Pinpoint the cell where the given text exists, returning its (X, Y) midpoint coordinate. 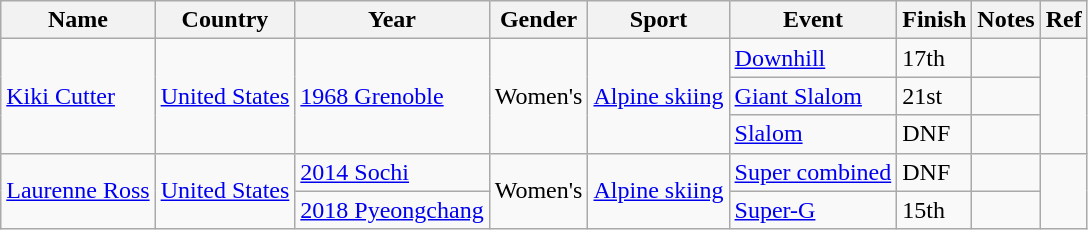
Event (813, 20)
Country (225, 20)
17th (934, 58)
21st (934, 96)
Year (392, 20)
Slalom (813, 134)
2014 Sochi (392, 172)
Gender (538, 20)
15th (934, 210)
Notes (1006, 20)
Name (78, 20)
Laurenne Ross (78, 191)
Super-G (813, 210)
Finish (934, 20)
Giant Slalom (813, 96)
2018 Pyeongchang (392, 210)
Super combined (813, 172)
Kiki Cutter (78, 96)
Ref (1064, 20)
1968 Grenoble (392, 96)
Sport (658, 20)
Downhill (813, 58)
